Output the [x, y] coordinate of the center of the cell containing the given text.  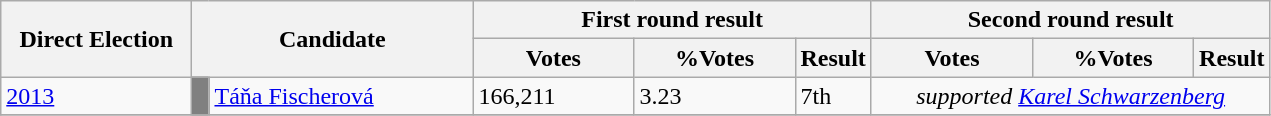
166,211 [554, 96]
supported Karel Schwarzenberg [1070, 96]
Candidate [332, 39]
Second round result [1070, 20]
2013 [96, 96]
7th [833, 96]
3.23 [714, 96]
Direct Election [96, 39]
First round result [672, 20]
Táňa Fischerová [341, 96]
